Provide the (X, Y) coordinate of the cell's center where the given text is located.  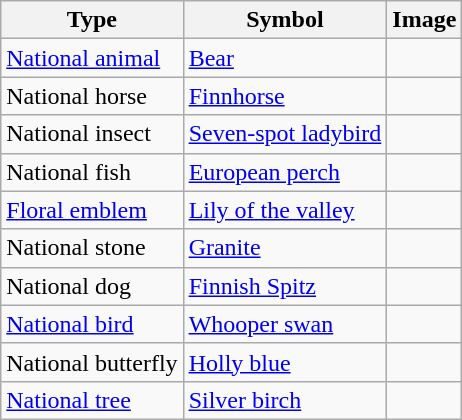
National fish (92, 172)
Holly blue (285, 362)
Image (424, 20)
Finnish Spitz (285, 286)
Symbol (285, 20)
Whooper swan (285, 324)
National bird (92, 324)
Type (92, 20)
National tree (92, 400)
Finnhorse (285, 96)
Floral emblem (92, 210)
Lily of the valley (285, 210)
Bear (285, 58)
European perch (285, 172)
National butterfly (92, 362)
Silver birch (285, 400)
National insect (92, 134)
Granite (285, 248)
National dog (92, 286)
Seven-spot ladybird (285, 134)
National horse (92, 96)
National animal (92, 58)
National stone (92, 248)
